Identify which cell holds the provided text, then report its (x, y) central coordinate. 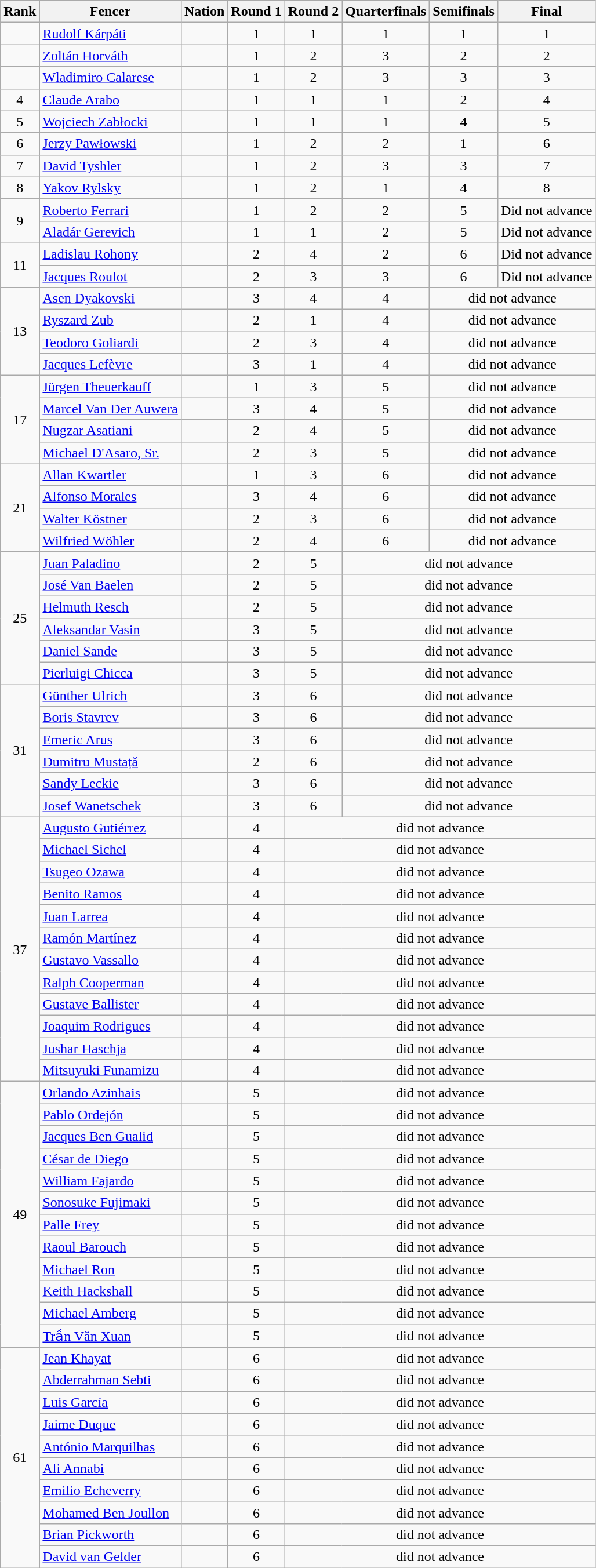
Michael Sichel (110, 850)
Pierluigi Chicca (110, 674)
José Van Baelen (110, 585)
Raoul Barouch (110, 1247)
37 (20, 949)
Jaime Duque (110, 1424)
Yakov Rylsky (110, 188)
Round 2 (313, 12)
Zoltán Horváth (110, 56)
Semifinals (464, 12)
Trần Văn Xuan (110, 1336)
Roberto Ferrari (110, 210)
21 (20, 508)
Dumitru Mustață (110, 762)
Juan Larrea (110, 916)
Alfonso Morales (110, 497)
Jürgen Theuerkauff (110, 387)
11 (20, 265)
Mitsuyuki Funamizu (110, 1071)
Jacques Ben Gualid (110, 1137)
Benito Ramos (110, 894)
Günther Ulrich (110, 696)
Pablo Ordejón (110, 1115)
25 (20, 618)
Palle Frey (110, 1225)
61 (20, 1457)
Brian Pickworth (110, 1535)
Emilio Echeverry (110, 1490)
17 (20, 420)
Teodoro Goliardi (110, 343)
Quarterfinals (386, 12)
Wladimiro Calarese (110, 78)
Jacques Roulot (110, 277)
Walter Köstner (110, 519)
Rank (20, 12)
Final (546, 12)
Luis García (110, 1402)
Ali Annabi (110, 1468)
Ladislau Rohony (110, 254)
Michael Amberg (110, 1313)
Boris Stavrev (110, 718)
Keith Hackshall (110, 1291)
Round 1 (256, 12)
31 (20, 751)
David Tyshler (110, 166)
Helmuth Resch (110, 607)
Asen Dyakovski (110, 299)
Jean Khayat (110, 1358)
Mohamed Ben Joullon (110, 1512)
Fencer (110, 12)
Ryszard Zub (110, 321)
Marcel Van Der Auwera (110, 409)
Nation (204, 12)
César de Diego (110, 1159)
Michael D'Asaro, Sr. (110, 453)
Daniel Sande (110, 652)
Augusto Gutiérrez (110, 828)
Sonosuke Fujimaki (110, 1203)
Juan Paladino (110, 563)
Josef Wanetschek (110, 806)
Allan Kwartler (110, 475)
49 (20, 1214)
Aladár Gerevich (110, 232)
Aleksandar Vasin (110, 629)
9 (20, 221)
Ramón Martínez (110, 938)
Emeric Arus (110, 740)
Orlando Azinhais (110, 1093)
Michael Ron (110, 1269)
Joaquim Rodrigues (110, 1027)
Jerzy Pawłowski (110, 144)
Claude Arabo (110, 100)
Jacques Lefèvre (110, 365)
Gustave Ballister (110, 1005)
Sandy Leckie (110, 784)
Jushar Haschja (110, 1049)
Wilfried Wöhler (110, 541)
António Marquilhas (110, 1446)
Wojciech Zabłocki (110, 122)
David van Gelder (110, 1557)
Rudolf Kárpáti (110, 34)
Gustavo Vassallo (110, 960)
Tsugeo Ozawa (110, 872)
Nugzar Asatiani (110, 431)
Ralph Cooperman (110, 983)
13 (20, 332)
William Fajardo (110, 1181)
Abderrahman Sebti (110, 1380)
